For the text-containing cell, return its midpoint in [X, Y] coordinate format. 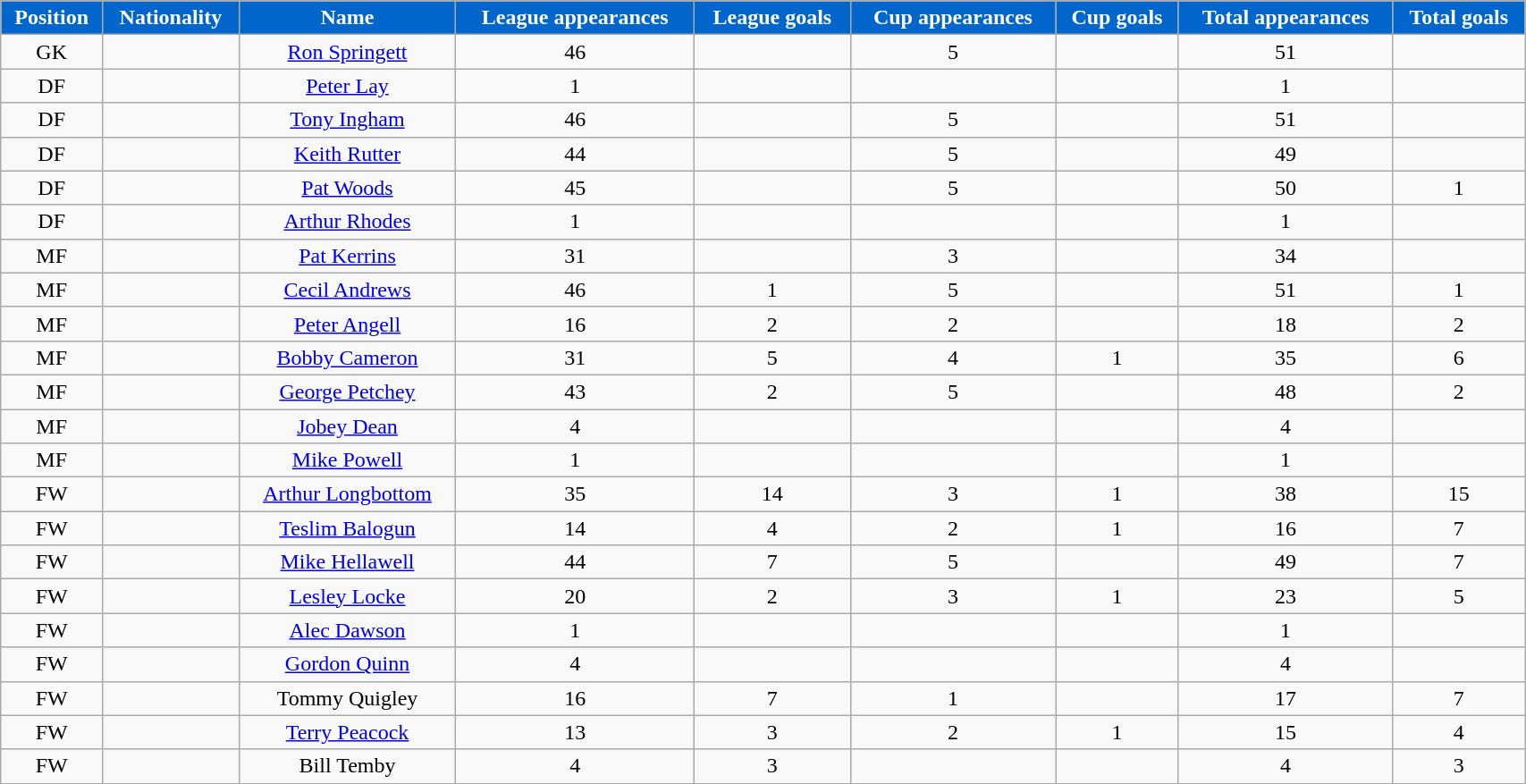
Gordon Quinn [347, 664]
Arthur Rhodes [347, 222]
Total goals [1459, 18]
Name [347, 18]
Nationality [172, 18]
League goals [772, 18]
50 [1286, 188]
Bill Temby [347, 766]
Pat Kerrins [347, 256]
Peter Angell [347, 324]
17 [1286, 698]
20 [576, 596]
Teslim Balogun [347, 528]
George Petchey [347, 392]
Cup goals [1117, 18]
6 [1459, 358]
Total appearances [1286, 18]
45 [576, 188]
Jobey Dean [347, 426]
Tommy Quigley [347, 698]
Bobby Cameron [347, 358]
Arthur Longbottom [347, 494]
Keith Rutter [347, 154]
34 [1286, 256]
38 [1286, 494]
GK [52, 52]
League appearances [576, 18]
48 [1286, 392]
43 [576, 392]
Position [52, 18]
Tony Ingham [347, 120]
Terry Peacock [347, 732]
23 [1286, 596]
Mike Hellawell [347, 562]
18 [1286, 324]
Mike Powell [347, 460]
Cup appearances [953, 18]
Lesley Locke [347, 596]
Alec Dawson [347, 630]
Cecil Andrews [347, 290]
Peter Lay [347, 86]
Ron Springett [347, 52]
Pat Woods [347, 188]
13 [576, 732]
